Scan for the cell matching the given text and deliver its [X, Y] coordinate at center. 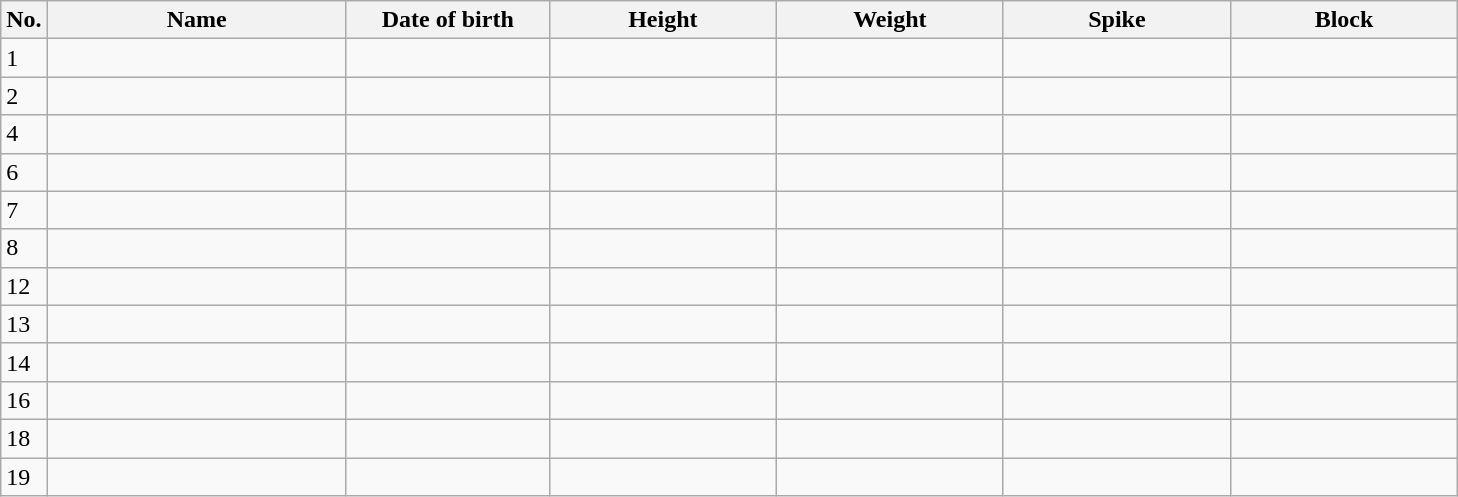
Height [662, 20]
Spike [1116, 20]
Block [1344, 20]
16 [24, 400]
Weight [890, 20]
1 [24, 58]
No. [24, 20]
18 [24, 438]
19 [24, 477]
2 [24, 96]
4 [24, 134]
13 [24, 324]
6 [24, 172]
Name [196, 20]
12 [24, 286]
Date of birth [448, 20]
8 [24, 248]
14 [24, 362]
7 [24, 210]
